Extract the (X, Y) coordinate from the center of the cell holding the provided text.  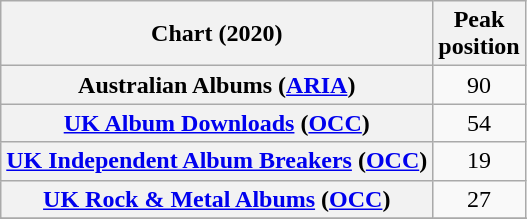
Peakposition (479, 34)
UK Independent Album Breakers (OCC) (217, 161)
Chart (2020) (217, 34)
Australian Albums (ARIA) (217, 85)
54 (479, 123)
90 (479, 85)
UK Rock & Metal Albums (OCC) (217, 199)
27 (479, 199)
UK Album Downloads (OCC) (217, 123)
19 (479, 161)
